Capture the cell that displays the provided text and extract its [x, y] central coordinate. 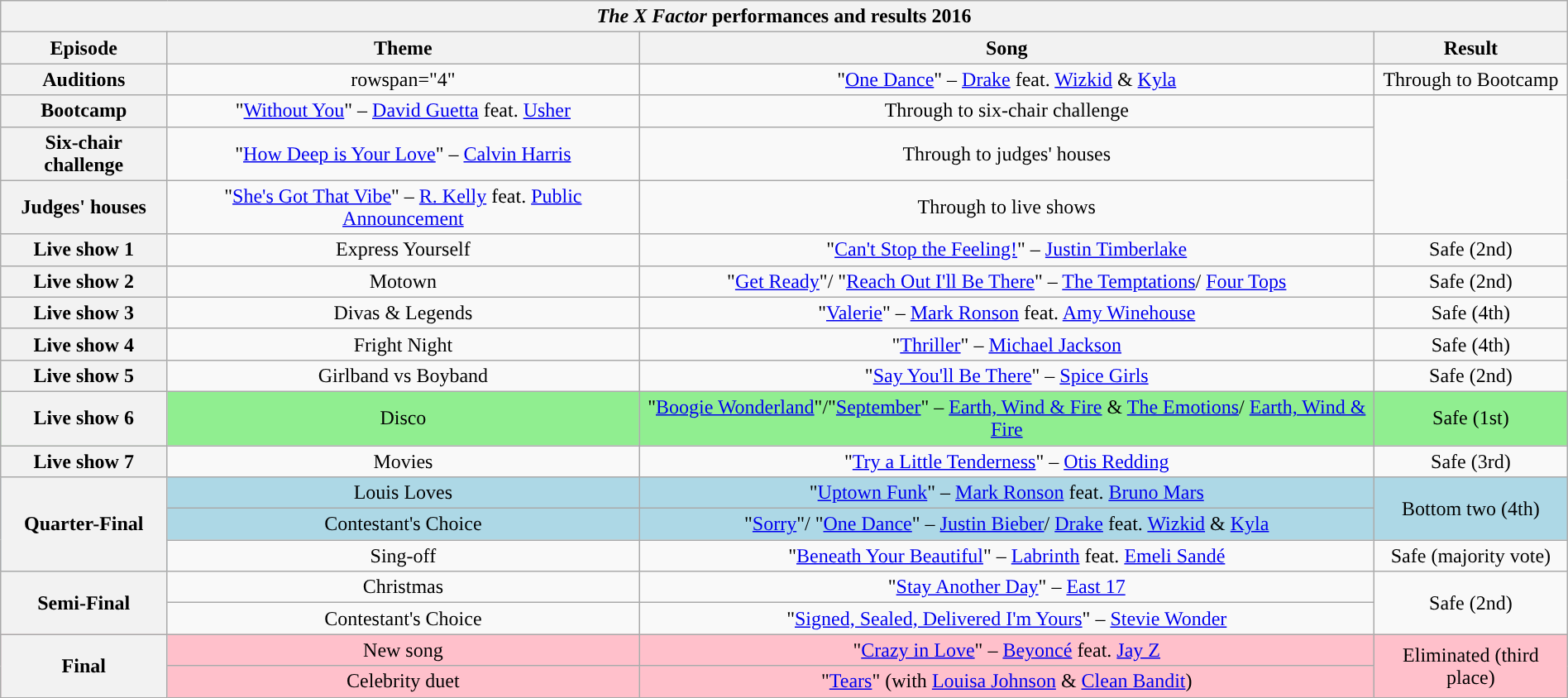
Express Yourself [404, 250]
Live show 4 [84, 344]
"Boogie Wonderland"/"September" – Earth, Wind & Fire & The Emotions/ Earth, Wind & Fire [1007, 418]
"Try a Little Tenderness" – Otis Redding [1007, 461]
Judges' houses [84, 207]
Safe (1st) [1471, 418]
Eliminated (third place) [1471, 666]
"Crazy in Love" – Beyoncé feat. Jay Z [1007, 650]
New song [404, 650]
"One Dance" – Drake feat. Wizkid & Kyla [1007, 79]
"Say You'll Be There" – Spice Girls [1007, 375]
"Without You" – David Guetta feat. Usher [404, 111]
Christmas [404, 587]
"Tears" (with Louisa Johnson & Clean Bandit) [1007, 681]
Final [84, 666]
Girlband vs Boyband [404, 375]
"Stay Another Day" – East 17 [1007, 587]
Live show 3 [84, 313]
Episode [84, 48]
"Can't Stop the Feeling!" – Justin Timberlake [1007, 250]
"Beneath Your Beautiful" – Labrinth feat. Emeli Sandé [1007, 556]
Bottom two (4th) [1471, 509]
Through to judges' houses [1007, 154]
Bootcamp [84, 111]
Movies [404, 461]
Disco [404, 418]
"She's Got That Vibe" – R. Kelly feat. Public Announcement [404, 207]
Auditions [84, 79]
Song [1007, 48]
"Sorry"/ "One Dance" – Justin Bieber/ Drake feat. Wizkid & Kyla [1007, 524]
"Valerie" – Mark Ronson feat. Amy Winehouse [1007, 313]
Divas & Legends [404, 313]
Louis Loves [404, 493]
"How Deep is Your Love" – Calvin Harris [404, 154]
Live show 6 [84, 418]
"Thriller" – Michael Jackson [1007, 344]
Live show 5 [84, 375]
"Signed, Sealed, Delivered I'm Yours" – Stevie Wonder [1007, 619]
Live show 2 [84, 281]
"Get Ready"/ "Reach Out I'll Be There" – The Temptations/ Four Tops [1007, 281]
Quarter-Final [84, 524]
Through to six-chair challenge [1007, 111]
Through to Bootcamp [1471, 79]
Live show 1 [84, 250]
"Uptown Funk" – Mark Ronson feat. Bruno Mars [1007, 493]
Sing-off [404, 556]
Fright Night [404, 344]
Live show 7 [84, 461]
Safe (3rd) [1471, 461]
rowspan="4" [404, 79]
Semi-Final [84, 603]
Celebrity duet [404, 681]
Motown [404, 281]
Result [1471, 48]
Through to live shows [1007, 207]
Six-chair challenge [84, 154]
The X Factor performances and results 2016 [784, 17]
Theme [404, 48]
Safe (majority vote) [1471, 556]
